Output the (x, y) coordinate of the center of the cell containing the given text.  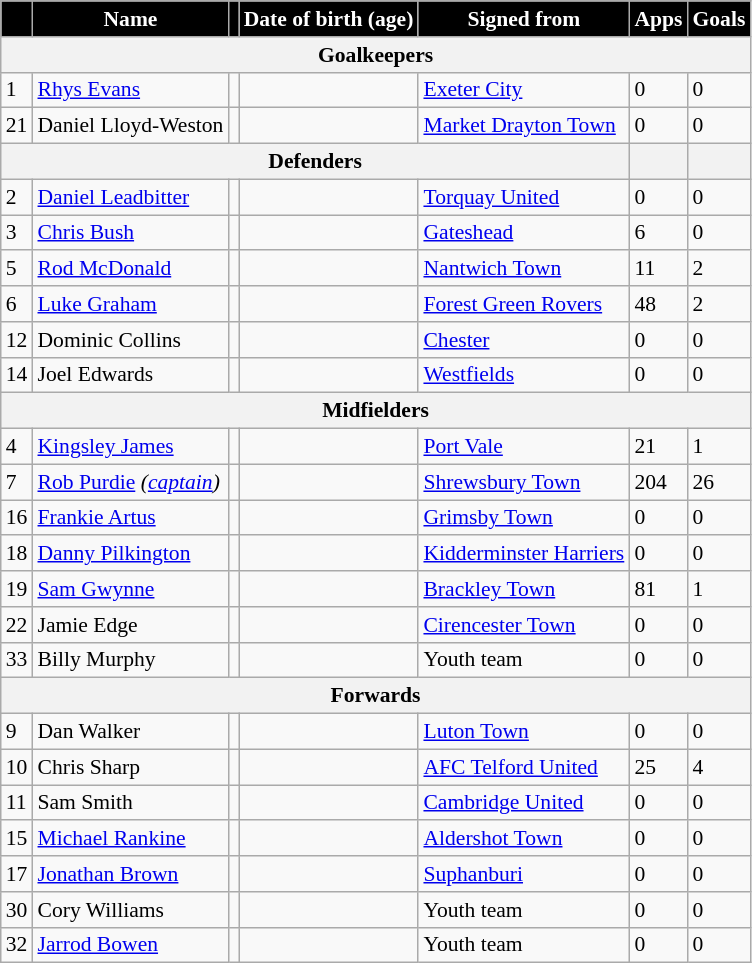
Westfields (524, 375)
Suphanburi (524, 874)
Michael Rankine (130, 839)
Chris Sharp (130, 767)
5 (17, 269)
Rod McDonald (130, 269)
26 (718, 482)
Goals (718, 19)
16 (17, 518)
Signed from (524, 19)
Midfielders (376, 411)
Daniel Leadbitter (130, 197)
Defenders (316, 162)
Dan Walker (130, 732)
Forwards (376, 696)
10 (17, 767)
Shrewsbury Town (524, 482)
14 (17, 375)
Aldershot Town (524, 839)
30 (17, 910)
3 (17, 233)
18 (17, 554)
Billy Murphy (130, 660)
25 (658, 767)
Chris Bush (130, 233)
Goalkeepers (376, 55)
Sam Smith (130, 803)
7 (17, 482)
Danny Pilkington (130, 554)
22 (17, 625)
Kingsley James (130, 447)
Jarrod Bowen (130, 945)
Chester (524, 340)
Rhys Evans (130, 90)
Cirencester Town (524, 625)
Sam Gwynne (130, 589)
Dominic Collins (130, 340)
Exeter City (524, 90)
Port Vale (524, 447)
Gateshead (524, 233)
Jonathan Brown (130, 874)
Apps (658, 19)
204 (658, 482)
Rob Purdie (captain) (130, 482)
Cory Williams (130, 910)
32 (17, 945)
Name (130, 19)
33 (17, 660)
9 (17, 732)
Nantwich Town (524, 269)
Frankie Artus (130, 518)
Date of birth (age) (329, 19)
Jamie Edge (130, 625)
Kidderminster Harriers (524, 554)
AFC Telford United (524, 767)
Market Drayton Town (524, 126)
Brackley Town (524, 589)
12 (17, 340)
48 (658, 304)
19 (17, 589)
Joel Edwards (130, 375)
Grimsby Town (524, 518)
Cambridge United (524, 803)
Daniel Lloyd-Weston (130, 126)
Luton Town (524, 732)
Luke Graham (130, 304)
15 (17, 839)
17 (17, 874)
81 (658, 589)
Torquay United (524, 197)
Forest Green Rovers (524, 304)
